Scan for the cell matching the given text and deliver its [x, y] coordinate at center. 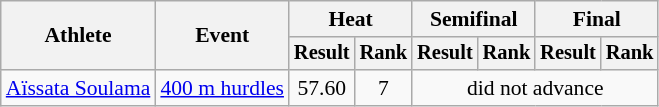
did not advance [535, 88]
Semifinal [474, 19]
400 m hurdles [222, 88]
Final [596, 19]
57.60 [322, 88]
Heat [350, 19]
7 [384, 88]
Event [222, 36]
Athlete [78, 36]
Aïssata Soulama [78, 88]
